Pinpoint the cell where the given text exists, returning its (X, Y) midpoint coordinate. 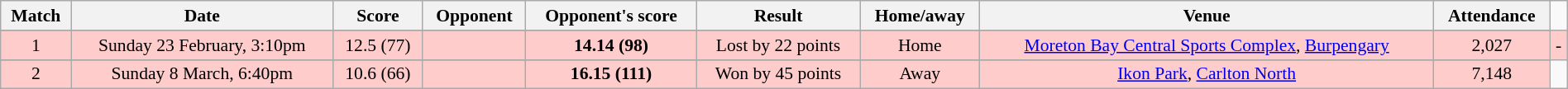
7,148 (1492, 74)
Sunday 8 March, 6:40pm (202, 74)
2 (36, 74)
Sunday 23 February, 3:10pm (202, 45)
16.15 (111) (611, 74)
Away (920, 74)
Venue (1207, 16)
Home (920, 45)
Match (36, 16)
Date (202, 16)
Opponent's score (611, 16)
- (1558, 45)
Moreton Bay Central Sports Complex, Burpengary (1207, 45)
Score (379, 16)
2,027 (1492, 45)
1 (36, 45)
Lost by 22 points (778, 45)
Attendance (1492, 16)
Ikon Park, Carlton North (1207, 74)
Home/away (920, 16)
10.6 (66) (379, 74)
Result (778, 16)
14.14 (98) (611, 45)
12.5 (77) (379, 45)
Won by 45 points (778, 74)
Opponent (475, 16)
